Extract the [X, Y] coordinate from the center of the cell holding the provided text.  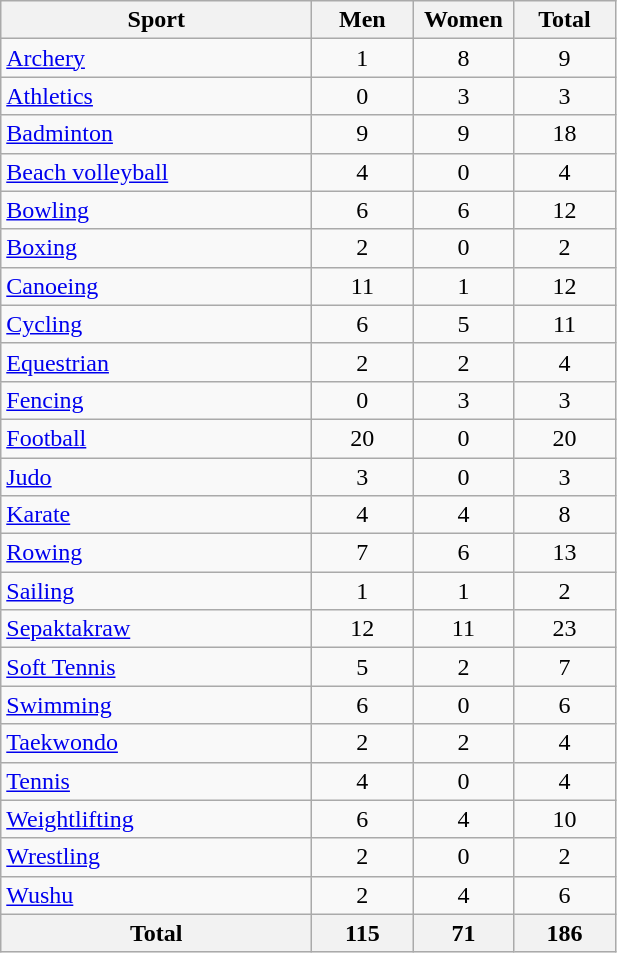
115 [362, 933]
Sepaktakraw [156, 629]
Wrestling [156, 857]
Sailing [156, 591]
Tennis [156, 781]
Badminton [156, 134]
Women [464, 20]
Karate [156, 515]
Boxing [156, 248]
186 [564, 933]
Judo [156, 477]
Equestrian [156, 362]
Archery [156, 58]
Men [362, 20]
Cycling [156, 324]
Wushu [156, 895]
Bowling [156, 210]
Beach volleyball [156, 172]
13 [564, 553]
Swimming [156, 705]
Sport [156, 20]
Fencing [156, 400]
71 [464, 933]
Canoeing [156, 286]
Weightlifting [156, 819]
Taekwondo [156, 743]
10 [564, 819]
Football [156, 438]
Soft Tennis [156, 667]
23 [564, 629]
Athletics [156, 96]
18 [564, 134]
Rowing [156, 553]
